Find where the given text appears and provide that cell's center as (X, Y) coordinate. 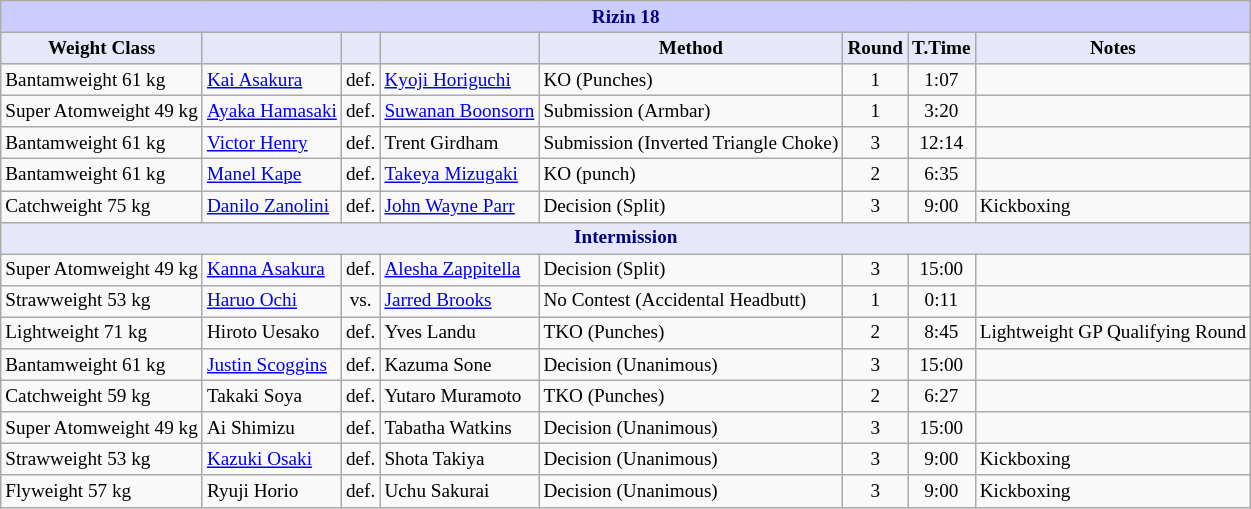
0:11 (942, 301)
Uchu Sakurai (460, 491)
Lightweight GP Qualifying Round (1113, 333)
Method (691, 48)
Trent Girdham (460, 143)
12:14 (942, 143)
Hiroto Uesako (272, 333)
Takaki Soya (272, 396)
vs. (360, 301)
6:35 (942, 175)
Yutaro Muramoto (460, 396)
KO (Punches) (691, 80)
Kazuki Osaki (272, 460)
Suwanan Boonsorn (460, 111)
Round (876, 48)
Notes (1113, 48)
Lightweight 71 kg (102, 333)
KO (punch) (691, 175)
Alesha Zappitella (460, 270)
Ai Shimizu (272, 428)
3:20 (942, 111)
Justin Scoggins (272, 365)
Catchweight 75 kg (102, 206)
6:27 (942, 396)
Takeya Mizugaki (460, 175)
Yves Landu (460, 333)
Danilo Zanolini (272, 206)
Weight Class (102, 48)
Manel Kape (272, 175)
John Wayne Parr (460, 206)
Kazuma Sone (460, 365)
Tabatha Watkins (460, 428)
Kanna Asakura (272, 270)
Kai Asakura (272, 80)
Victor Henry (272, 143)
Intermission (626, 238)
Rizin 18 (626, 17)
Kyoji Horiguchi (460, 80)
Ayaka Hamasaki (272, 111)
Haruo Ochi (272, 301)
8:45 (942, 333)
Flyweight 57 kg (102, 491)
T.Time (942, 48)
Jarred Brooks (460, 301)
1:07 (942, 80)
No Contest (Accidental Headbutt) (691, 301)
Ryuji Horio (272, 491)
Submission (Inverted Triangle Choke) (691, 143)
Shota Takiya (460, 460)
Submission (Armbar) (691, 111)
Catchweight 59 kg (102, 396)
